From the cell containing the given text, extract its center point as [x, y] coordinate. 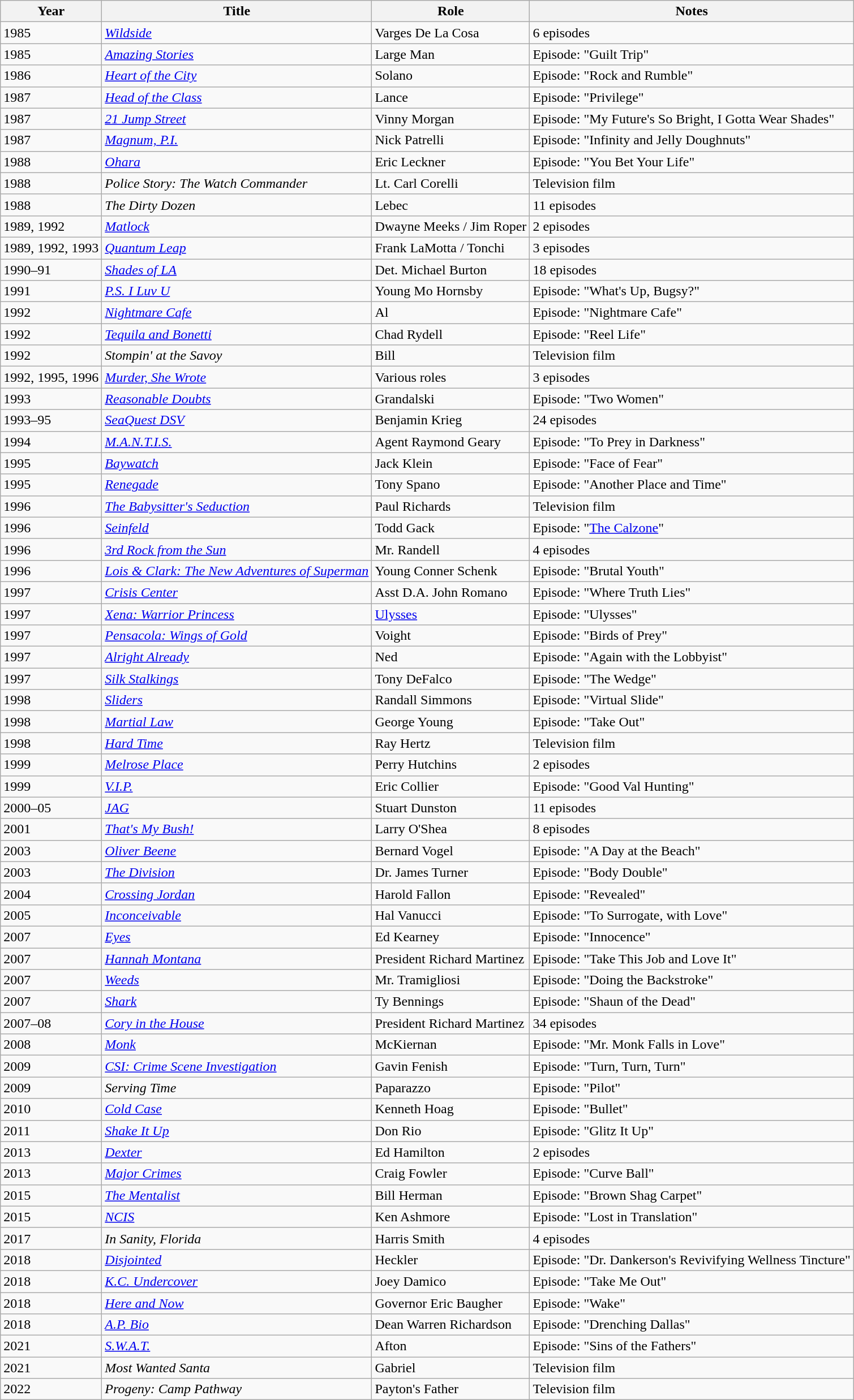
Episode: "Take Me Out" [692, 1281]
Episode: "Glitz It Up" [692, 1131]
Martial Law [237, 722]
Cold Case [237, 1109]
Episode: "Lost in Translation" [692, 1217]
Monk [237, 1045]
Title [237, 11]
Episode: "Virtual Slide" [692, 700]
Gavin Fenish [450, 1066]
Episode: "Body Double" [692, 872]
Notes [692, 11]
Episode: "Curve Ball" [692, 1174]
Episode: "Turn, Turn, Turn" [692, 1066]
Matlock [237, 226]
2017 [51, 1238]
Stuart Dunston [450, 808]
1990–91 [51, 270]
2022 [51, 1389]
Shake It Up [237, 1131]
Pensacola: Wings of Gold [237, 636]
P.S. I Luv U [237, 291]
Mr. Randell [450, 549]
Dwayne Meeks / Jim Roper [450, 226]
Episode: "What's Up, Bugsy?" [692, 291]
Episode: "Revealed" [692, 894]
Episode: "Ulysses" [692, 614]
The Babysitter's Seduction [237, 506]
Most Wanted Santa [237, 1368]
Dexter [237, 1152]
Silk Stalkings [237, 679]
Tony Spano [450, 485]
Sliders [237, 700]
Progeny: Camp Pathway [237, 1389]
Shark [237, 1002]
Bernard Vogel [450, 851]
Disjointed [237, 1260]
1986 [51, 76]
Larry O'Shea [450, 829]
Episode: "Drenching Dallas" [692, 1325]
Hard Time [237, 743]
Episode: "Innocence" [692, 937]
Ed Hamilton [450, 1152]
Episode: "My Future's So Bright, I Gotta Wear Shades" [692, 119]
Alright Already [237, 657]
Shades of LA [237, 270]
Lance [450, 97]
2007–08 [51, 1023]
Asst D.A. John Romano [450, 592]
Ohara [237, 162]
McKiernan [450, 1045]
Afton [450, 1346]
Episode: "The Wedge" [692, 679]
Episode: "Face of Fear" [692, 463]
Mr. Tramigliosi [450, 980]
Kenneth Hoag [450, 1109]
2004 [51, 894]
The Mentalist [237, 1195]
Murder, She Wrote [237, 377]
Ty Bennings [450, 1002]
Episode: "Dr. Dankerson's Revivifying Wellness Tincture" [692, 1260]
Benjamin Krieg [450, 420]
Episode: "Reel Life" [692, 334]
George Young [450, 722]
Episode: "Mr. Monk Falls in Love" [692, 1045]
Varges De La Cosa [450, 33]
JAG [237, 808]
K.C. Undercover [237, 1281]
Tony DeFalco [450, 679]
2005 [51, 915]
18 episodes [692, 270]
Gabriel [450, 1368]
1994 [51, 442]
Bill [450, 356]
2010 [51, 1109]
Episode: "The Calzone" [692, 528]
Heart of the City [237, 76]
Episode: "Infinity and Jelly Doughnuts" [692, 140]
Lt. Carl Corelli [450, 183]
Paparazzo [450, 1088]
Heckler [450, 1260]
Ned [450, 657]
Episode: "Guilt Trip" [692, 54]
2008 [51, 1045]
Episode: "You Bet Your Life" [692, 162]
2001 [51, 829]
Chad Rydell [450, 334]
Perry Hutchins [450, 765]
Episode: "Wake" [692, 1303]
Tequila and Bonetti [237, 334]
Episode: "Two Women" [692, 399]
SeaQuest DSV [237, 420]
Agent Raymond Geary [450, 442]
1993 [51, 399]
Weeds [237, 980]
Xena: Warrior Princess [237, 614]
Hal Vanucci [450, 915]
The Dirty Dozen [237, 205]
6 episodes [692, 33]
Episode: "A Day at the Beach" [692, 851]
Craig Fowler [450, 1174]
Episode: "Doing the Backstroke" [692, 980]
Eric Leckner [450, 162]
Amazing Stories [237, 54]
Jack Klein [450, 463]
Don Rio [450, 1131]
Episode: "Where Truth Lies" [692, 592]
NCIS [237, 1217]
Dean Warren Richardson [450, 1325]
Hannah Montana [237, 959]
Role [450, 11]
8 episodes [692, 829]
Oliver Beene [237, 851]
Episode: "Good Val Hunting" [692, 786]
Paul Richards [450, 506]
In Sanity, Florida [237, 1238]
Various roles [450, 377]
1992, 1995, 1996 [51, 377]
Solano [450, 76]
Episode: "Take Out" [692, 722]
Year [51, 11]
Ulysses [450, 614]
Eric Collier [450, 786]
S.W.A.T. [237, 1346]
Nightmare Cafe [237, 313]
2000–05 [51, 808]
Al [450, 313]
2011 [51, 1131]
The Division [237, 872]
Wildside [237, 33]
Episode: "To Surrogate, with Love" [692, 915]
Crisis Center [237, 592]
34 episodes [692, 1023]
Serving Time [237, 1088]
Voight [450, 636]
Ed Kearney [450, 937]
Ken Ashmore [450, 1217]
Stompin' at the Savoy [237, 356]
M.A.N.T.I.S. [237, 442]
Dr. James Turner [450, 872]
Episode: "Privilege" [692, 97]
Episode: "Take This Job and Love It" [692, 959]
Magnum, P.I. [237, 140]
Young Mo Hornsby [450, 291]
Episode: "Rock and Rumble" [692, 76]
Governor Eric Baugher [450, 1303]
Police Story: The Watch Commander [237, 183]
Bill Herman [450, 1195]
Payton's Father [450, 1389]
Reasonable Doubts [237, 399]
Episode: "Nightmare Cafe" [692, 313]
Young Conner Schenk [450, 571]
Ray Hertz [450, 743]
Grandalski [450, 399]
Seinfeld [237, 528]
Eyes [237, 937]
That's My Bush! [237, 829]
1993–95 [51, 420]
1989, 1992, 1993 [51, 248]
Joey Damico [450, 1281]
Inconceivable [237, 915]
Det. Michael Burton [450, 270]
Melrose Place [237, 765]
Episode: "Another Place and Time" [692, 485]
Frank LaMotta / Tonchi [450, 248]
Todd Gack [450, 528]
Harris Smith [450, 1238]
Renegade [237, 485]
CSI: Crime Scene Investigation [237, 1066]
Cory in the House [237, 1023]
Baywatch [237, 463]
1989, 1992 [51, 226]
Episode: "Bullet" [692, 1109]
Randall Simmons [450, 700]
Lebec [450, 205]
Major Crimes [237, 1174]
24 episodes [692, 420]
Episode: "Brutal Youth" [692, 571]
21 Jump Street [237, 119]
3rd Rock from the Sun [237, 549]
Nick Patrelli [450, 140]
Episode: "Shaun of the Dead" [692, 1002]
Head of the Class [237, 97]
Episode: "Sins of the Fathers" [692, 1346]
Lois & Clark: The New Adventures of Superman [237, 571]
Episode: "Pilot" [692, 1088]
Episode: "Again with the Lobbyist" [692, 657]
1991 [51, 291]
Large Man [450, 54]
Quantum Leap [237, 248]
Vinny Morgan [450, 119]
A.P. Bio [237, 1325]
Harold Fallon [450, 894]
Episode: "Birds of Prey" [692, 636]
Episode: "To Prey in Darkness" [692, 442]
Crossing Jordan [237, 894]
Here and Now [237, 1303]
Episode: "Brown Shag Carpet" [692, 1195]
V.I.P. [237, 786]
